Scan for the cell matching the given text and deliver its (x, y) coordinate at center. 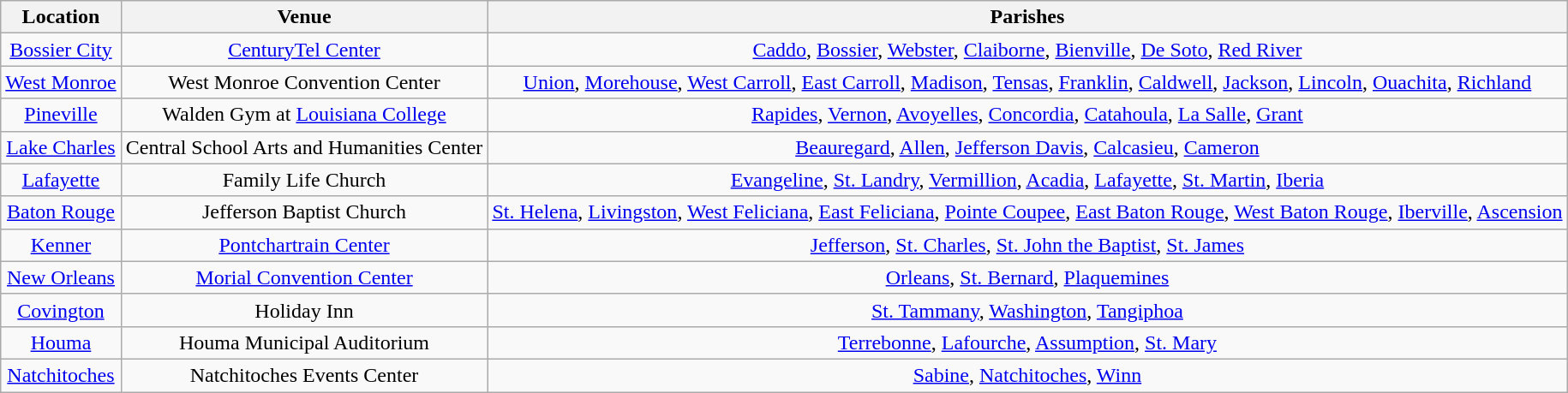
Family Life Church (304, 180)
West Monroe (61, 82)
Walden Gym at Louisiana College (304, 115)
Beauregard, Allen, Jefferson Davis, Calcasieu, Cameron (1027, 147)
Central School Arts and Humanities Center (304, 147)
Natchitoches Events Center (304, 375)
Holiday Inn (304, 310)
Covington (61, 310)
Parishes (1027, 17)
Houma (61, 342)
Baton Rouge (61, 212)
Evangeline, St. Landry, Vermillion, Acadia, Lafayette, St. Martin, Iberia (1027, 180)
Houma Municipal Auditorium (304, 342)
Lafayette (61, 180)
Pineville (61, 115)
Caddo, Bossier, Webster, Claiborne, Bienville, De Soto, Red River (1027, 50)
Jefferson Baptist Church (304, 212)
Rapides, Vernon, Avoyelles, Concordia, Catahoula, La Salle, Grant (1027, 115)
Natchitoches (61, 375)
Jefferson, St. Charles, St. John the Baptist, St. James (1027, 245)
Bossier City (61, 50)
Orleans, St. Bernard, Plaquemines (1027, 277)
Venue (304, 17)
West Monroe Convention Center (304, 82)
CenturyTel Center (304, 50)
Morial Convention Center (304, 277)
Pontchartrain Center (304, 245)
Sabine, Natchitoches, Winn (1027, 375)
Kenner (61, 245)
Location (61, 17)
New Orleans (61, 277)
Lake Charles (61, 147)
St. Tammany, Washington, Tangiphoa (1027, 310)
St. Helena, Livingston, West Feliciana, East Feliciana, Pointe Coupee, East Baton Rouge, West Baton Rouge, Iberville, Ascension (1027, 212)
Terrebonne, Lafourche, Assumption, St. Mary (1027, 342)
Union, Morehouse, West Carroll, East Carroll, Madison, Tensas, Franklin, Caldwell, Jackson, Lincoln, Ouachita, Richland (1027, 82)
